Find where the given text appears and provide that cell's center as [X, Y] coordinate. 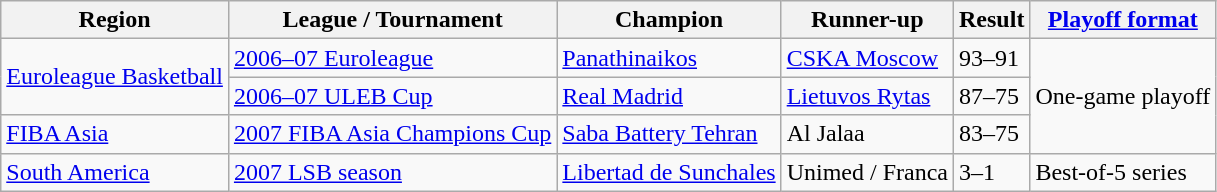
Playoff format [1123, 20]
Lietuvos Rytas [867, 96]
Euroleague Basketball [115, 77]
2006–07 Euroleague [392, 58]
2007 LSB season [392, 172]
One-game playoff [1123, 96]
Al Jalaa [867, 134]
Runner-up [867, 20]
FIBA Asia [115, 134]
87–75 [992, 96]
93–91 [992, 58]
Libertad de Sunchales [669, 172]
2007 FIBA Asia Champions Cup [392, 134]
Unimed / Franca [867, 172]
Result [992, 20]
Region [115, 20]
83–75 [992, 134]
Best-of-5 series [1123, 172]
Champion [669, 20]
3–1 [992, 172]
CSKA Moscow [867, 58]
South America [115, 172]
League / Tournament [392, 20]
2006–07 ULEB Cup [392, 96]
Real Madrid [669, 96]
Panathinaikos [669, 58]
Saba Battery Tehran [669, 134]
